Extract the (x, y) coordinate from the center of the cell holding the provided text.  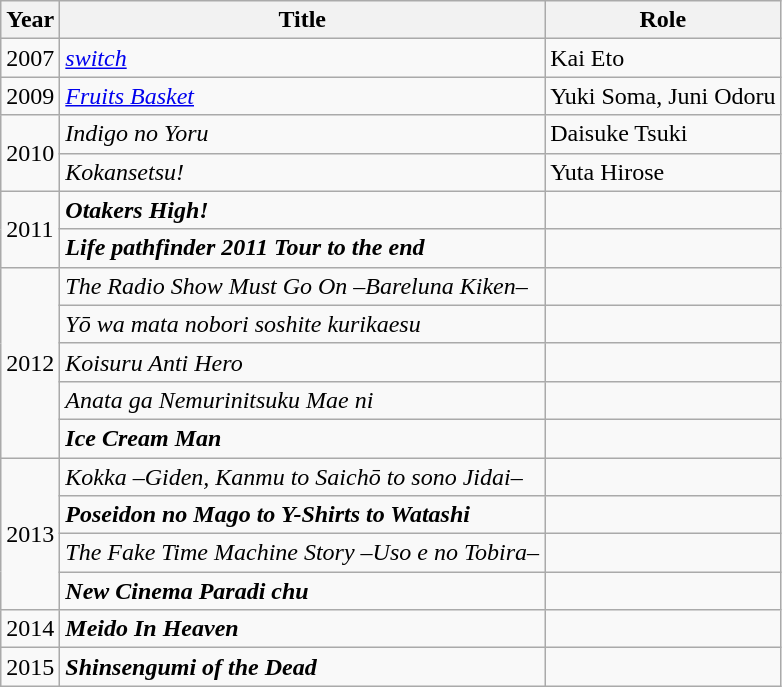
Kai Eto (663, 58)
Year (30, 20)
Otakers High! (302, 210)
Yuta Hirose (663, 172)
Yō wa mata nobori soshite kurikaesu (302, 324)
2007 (30, 58)
Ice Cream Man (302, 438)
Daisuke Tsuki (663, 134)
2015 (30, 667)
2012 (30, 362)
Anata ga Nemurinitsuku Mae ni (302, 400)
Title (302, 20)
New Cinema Paradi chu (302, 591)
Poseidon no Mago to Y-Shirts to Watashi (302, 515)
Fruits Basket (302, 96)
The Radio Show Must Go On –Bareluna Kiken– (302, 286)
2009 (30, 96)
2014 (30, 629)
Meido In Heaven (302, 629)
Koisuru Anti Hero (302, 362)
2011 (30, 229)
Yuki Soma, Juni Odoru (663, 96)
2013 (30, 534)
Indigo no Yoru (302, 134)
switch (302, 58)
Kokansetsu! (302, 172)
Role (663, 20)
Life pathfinder 2011 Tour to the end (302, 248)
The Fake Time Machine Story –Uso e no Tobira– (302, 553)
Shinsengumi of the Dead (302, 667)
2010 (30, 153)
Kokka –Giden, Kanmu to Saichō to sono Jidai– (302, 477)
